Scan for the cell matching the given text and deliver its [x, y] coordinate at center. 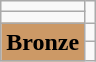
Bronze [43, 42]
